Detect which cell encompasses the target text, then output its [X, Y] center coordinate. 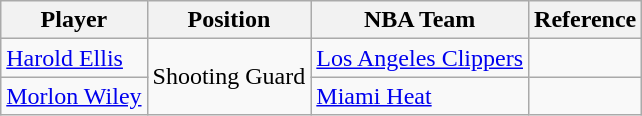
Miami Heat [420, 96]
Morlon Wiley [74, 96]
Los Angeles Clippers [420, 58]
Shooting Guard [229, 77]
Player [74, 20]
NBA Team [420, 20]
Position [229, 20]
Reference [586, 20]
Harold Ellis [74, 58]
